Locate the cell with the specified text and output its (x, y) center coordinate. 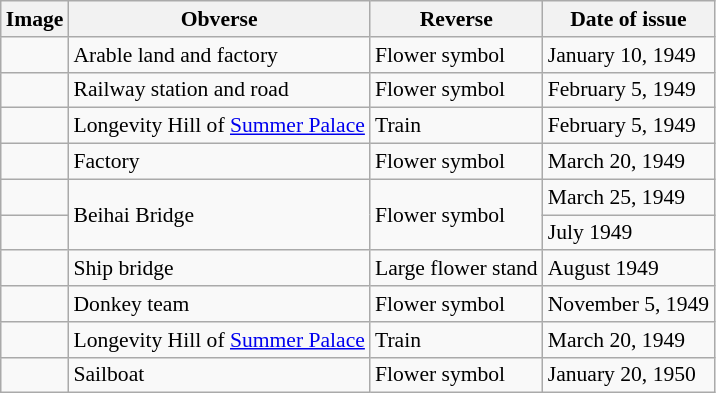
August 1949 (628, 269)
Large flower stand (456, 269)
Railway station and road (219, 90)
Image (35, 19)
Arable land and factory (219, 55)
March 25, 1949 (628, 197)
November 5, 1949 (628, 304)
Obverse (219, 19)
Ship bridge (219, 269)
Factory (219, 162)
Date of issue (628, 19)
Donkey team (219, 304)
January 20, 1950 (628, 375)
January 10, 1949 (628, 55)
Reverse (456, 19)
July 1949 (628, 233)
Beihai Bridge (219, 214)
Sailboat (219, 375)
